Scan for the cell matching the given text and deliver its [x, y] coordinate at center. 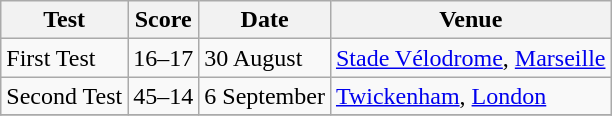
First Test [64, 58]
Second Test [64, 96]
Venue [470, 20]
6 September [265, 96]
16–17 [164, 58]
45–14 [164, 96]
Twickenham, London [470, 96]
Test [64, 20]
Stade Vélodrome, Marseille [470, 58]
30 August [265, 58]
Score [164, 20]
Date [265, 20]
